Find where the given text appears and provide that cell's center as (X, Y) coordinate. 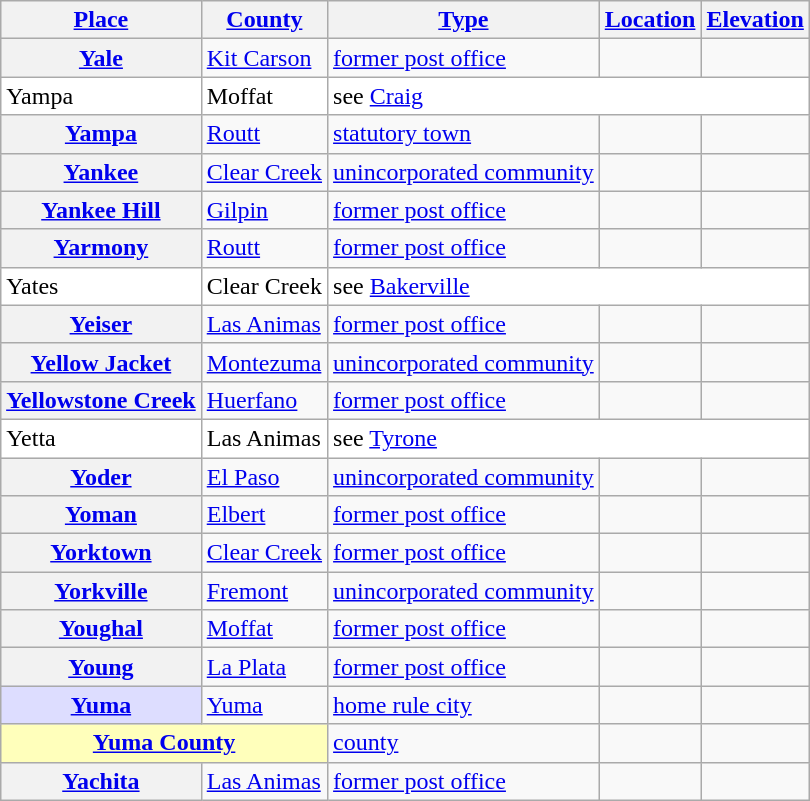
La Plata (264, 667)
El Paso (264, 477)
Montezuma (264, 362)
Yachita (102, 781)
Elbert (264, 515)
home rule city (464, 705)
Yuma County (164, 743)
county (464, 743)
Yellowstone Creek (102, 400)
Yoder (102, 477)
Yankee (102, 172)
Gilpin (264, 210)
Place (102, 20)
Kit Carson (264, 58)
see Bakerville (569, 286)
Yetta (102, 438)
Yankee Hill (102, 210)
Location (650, 20)
see Tyrone (569, 438)
Type (464, 20)
Yorktown (102, 553)
Youghal (102, 629)
Yeiser (102, 324)
Yoman (102, 515)
Young (102, 667)
Fremont (264, 591)
Yorkville (102, 591)
Yates (102, 286)
statutory town (464, 134)
see Craig (569, 96)
County (264, 20)
Yellow Jacket (102, 362)
Yale (102, 58)
Yarmony (102, 248)
Elevation (755, 20)
Huerfano (264, 400)
